Locate the cell with the specified text and output its [X, Y] center coordinate. 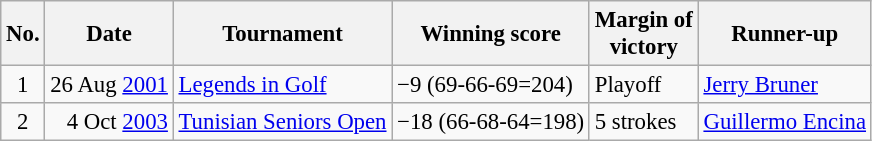
2 [23, 122]
Guillermo Encina [784, 122]
−9 (69-66-69=204) [491, 85]
26 Aug 2001 [109, 85]
Tunisian Seniors Open [282, 122]
Runner-up [784, 34]
Jerry Bruner [784, 85]
4 Oct 2003 [109, 122]
1 [23, 85]
−18 (66-68-64=198) [491, 122]
Legends in Golf [282, 85]
Winning score [491, 34]
Margin ofvictory [644, 34]
Playoff [644, 85]
5 strokes [644, 122]
Tournament [282, 34]
Date [109, 34]
No. [23, 34]
